Return the (X, Y) coordinate for the center point of the cell that contains the specified text.  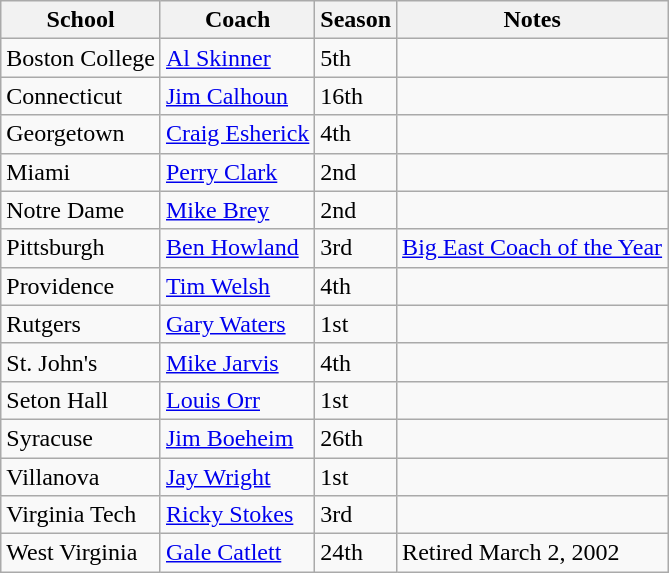
St. John's (81, 362)
5th (356, 58)
Big East Coach of the Year (532, 248)
Boston College (81, 58)
Retired March 2, 2002 (532, 553)
Mike Jarvis (237, 362)
Coach (237, 20)
Jim Calhoun (237, 96)
Mike Brey (237, 210)
Georgetown (81, 134)
Connecticut (81, 96)
West Virginia (81, 553)
24th (356, 553)
Ricky Stokes (237, 515)
Miami (81, 172)
Notes (532, 20)
Villanova (81, 477)
Gary Waters (237, 324)
Jim Boeheim (237, 438)
Tim Welsh (237, 286)
Craig Esherick (237, 134)
Jay Wright (237, 477)
School (81, 20)
Syracuse (81, 438)
Notre Dame (81, 210)
Providence (81, 286)
Gale Catlett (237, 553)
16th (356, 96)
Virginia Tech (81, 515)
Rutgers (81, 324)
Ben Howland (237, 248)
Al Skinner (237, 58)
Perry Clark (237, 172)
26th (356, 438)
Seton Hall (81, 400)
Season (356, 20)
Louis Orr (237, 400)
Pittsburgh (81, 248)
